Return [X, Y] of the center of cell containing provided text 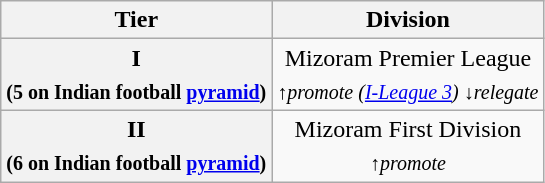
I(5 on Indian football pyramid) [136, 74]
II(6 on Indian football pyramid) [136, 146]
Mizoram First Division ↑promote [408, 146]
Division [408, 20]
Tier [136, 20]
Mizoram Premier League ↑promote (I-League 3) ↓relegate [408, 74]
